Identify which cell holds the provided text, then report its (x, y) central coordinate. 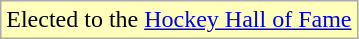
Elected to the Hockey Hall of Fame (179, 20)
